Scan for the cell matching the given text and deliver its (X, Y) coordinate at center. 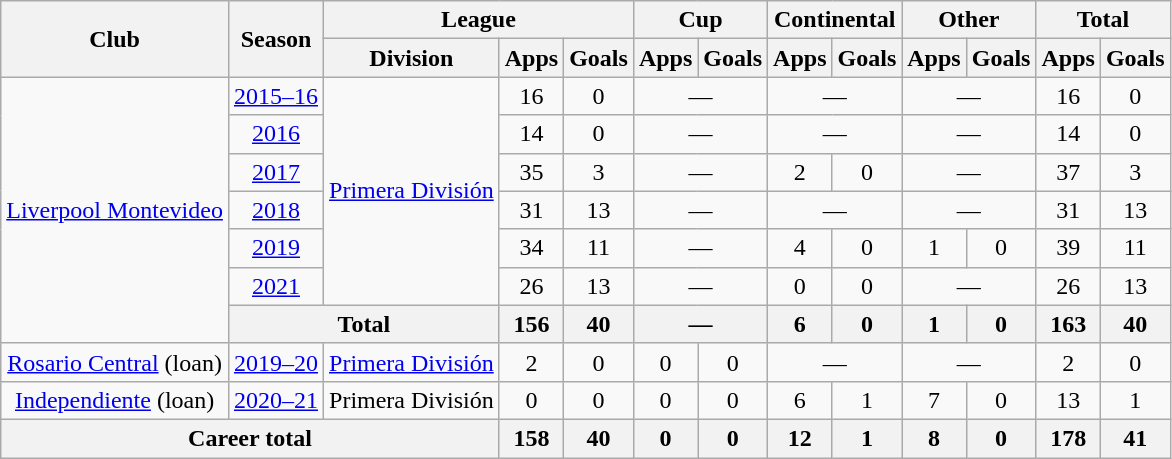
Division (412, 58)
34 (531, 248)
Cup (700, 20)
2016 (276, 134)
2017 (276, 172)
Career total (250, 438)
12 (800, 438)
39 (1068, 248)
2020–21 (276, 400)
4 (800, 248)
8 (934, 438)
2019 (276, 248)
Continental (835, 20)
178 (1068, 438)
League (479, 20)
158 (531, 438)
2015–16 (276, 96)
Independiente (loan) (115, 400)
35 (531, 172)
Liverpool Montevideo (115, 210)
7 (934, 400)
41 (1135, 438)
2021 (276, 286)
2018 (276, 210)
Season (276, 39)
Rosario Central (loan) (115, 362)
Other (969, 20)
Club (115, 39)
2019–20 (276, 362)
156 (531, 324)
163 (1068, 324)
37 (1068, 172)
